Capture the cell that displays the provided text and extract its [x, y] central coordinate. 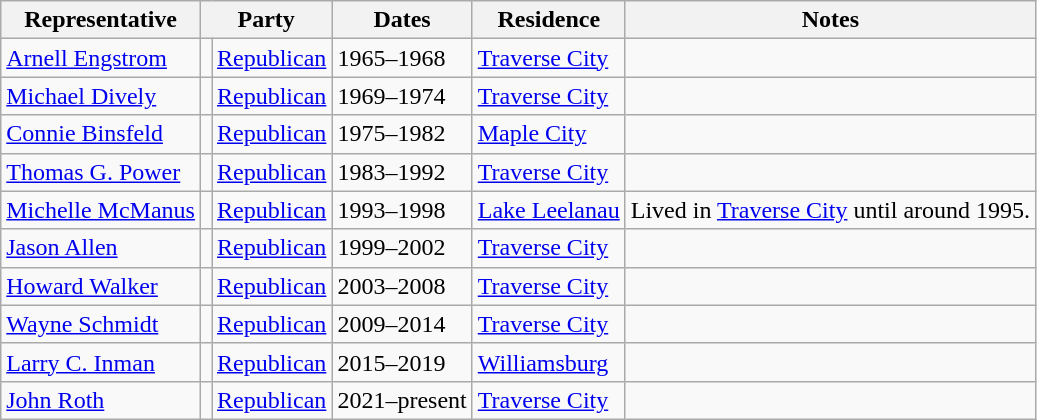
2015–2019 [402, 362]
1965–1968 [402, 58]
1999–2002 [402, 248]
Williamsburg [548, 362]
John Roth [101, 400]
Party [266, 20]
Connie Binsfeld [101, 134]
1993–1998 [402, 210]
Maple City [548, 134]
Dates [402, 20]
Arnell Engstrom [101, 58]
Jason Allen [101, 248]
2009–2014 [402, 324]
Howard Walker [101, 286]
Representative [101, 20]
Residence [548, 20]
Thomas G. Power [101, 172]
Lived in Traverse City until around 1995. [830, 210]
Larry C. Inman [101, 362]
Notes [830, 20]
1975–1982 [402, 134]
Michael Dively [101, 96]
Wayne Schmidt [101, 324]
2003–2008 [402, 286]
1983–1992 [402, 172]
Lake Leelanau [548, 210]
2021–present [402, 400]
1969–1974 [402, 96]
Michelle McManus [101, 210]
